For the text-containing cell, return its midpoint in (x, y) coordinate format. 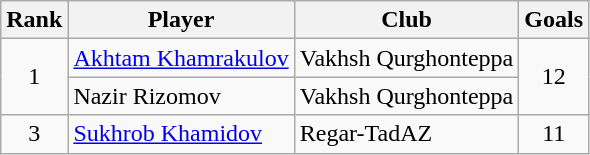
Nazir Rizomov (181, 96)
Club (406, 20)
3 (34, 134)
Sukhrob Khamidov (181, 134)
11 (554, 134)
1 (34, 77)
Regar-TadAZ (406, 134)
Akhtam Khamrakulov (181, 58)
Rank (34, 20)
Goals (554, 20)
Player (181, 20)
12 (554, 77)
